Return the (x, y) coordinate for the center point of the cell that contains the specified text.  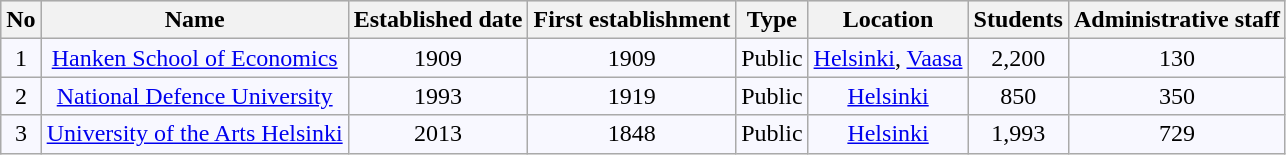
2013 (438, 134)
2,200 (1018, 58)
850 (1018, 96)
University of the Arts Helsinki (194, 134)
Location (888, 20)
No (21, 20)
729 (1176, 134)
Students (1018, 20)
Helsinki, Vaasa (888, 58)
Type (772, 20)
1993 (438, 96)
Hanken School of Economics (194, 58)
Name (194, 20)
First establishment (632, 20)
Administrative staff (1176, 20)
350 (1176, 96)
1919 (632, 96)
1,993 (1018, 134)
2 (21, 96)
Established date (438, 20)
National Defence University (194, 96)
130 (1176, 58)
3 (21, 134)
1848 (632, 134)
1 (21, 58)
